Capture the cell that displays the provided text and extract its [x, y] central coordinate. 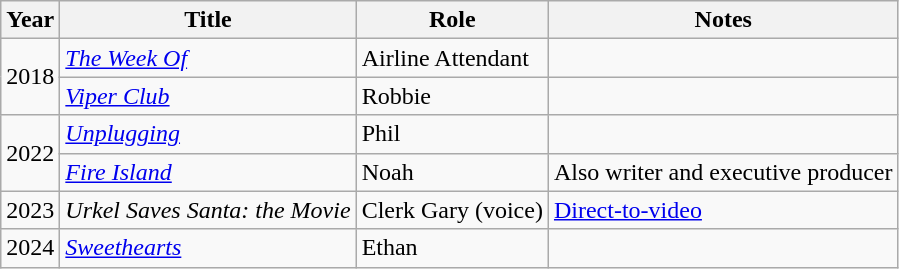
Airline Attendant [452, 58]
Unplugging [208, 134]
Viper Club [208, 96]
Sweethearts [208, 248]
Also writer and executive producer [723, 172]
Clerk Gary (voice) [452, 210]
Fire Island [208, 172]
2018 [30, 77]
Direct-to-video [723, 210]
Noah [452, 172]
Title [208, 20]
2024 [30, 248]
Robbie [452, 96]
2023 [30, 210]
Notes [723, 20]
Year [30, 20]
Ethan [452, 248]
Urkel Saves Santa: the Movie [208, 210]
The Week Of [208, 58]
Phil [452, 134]
2022 [30, 153]
Role [452, 20]
